Return [X, Y] of the center of cell containing provided text 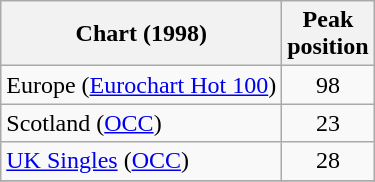
28 [328, 161]
Europe (Eurochart Hot 100) [142, 85]
Peakposition [328, 34]
23 [328, 123]
Scotland (OCC) [142, 123]
Chart (1998) [142, 34]
98 [328, 85]
UK Singles (OCC) [142, 161]
